From the cell containing the given text, extract its center point as (X, Y) coordinate. 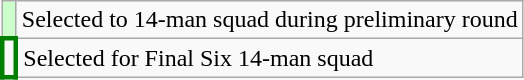
Selected to 14-man squad during preliminary round (270, 20)
Selected for Final Six 14-man squad (270, 58)
